Capture the cell that displays the provided text and extract its [x, y] central coordinate. 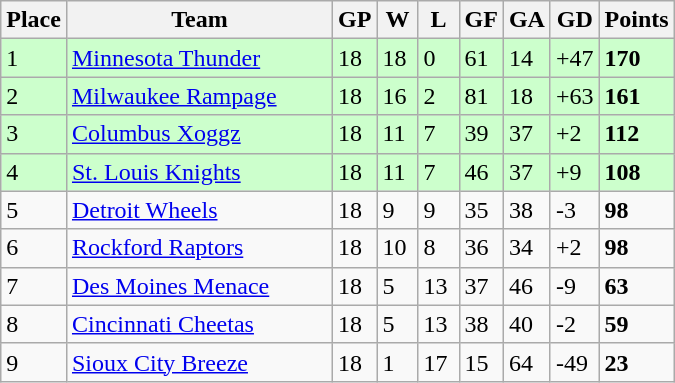
+63 [574, 96]
3 [34, 134]
-9 [574, 286]
63 [636, 286]
Des Moines Menace [199, 286]
+9 [574, 172]
39 [481, 134]
0 [438, 58]
59 [636, 324]
-49 [574, 362]
108 [636, 172]
Minnesota Thunder [199, 58]
Place [34, 20]
161 [636, 96]
10 [398, 248]
6 [34, 248]
81 [481, 96]
Sioux City Breeze [199, 362]
16 [398, 96]
170 [636, 58]
14 [526, 58]
35 [481, 210]
GD [574, 20]
36 [481, 248]
L [438, 20]
-3 [574, 210]
GF [481, 20]
112 [636, 134]
St. Louis Knights [199, 172]
Milwaukee Rampage [199, 96]
Cincinnati Cheetas [199, 324]
61 [481, 58]
Team [199, 20]
Columbus Xoggz [199, 134]
+47 [574, 58]
4 [34, 172]
GP [355, 20]
23 [636, 362]
-2 [574, 324]
40 [526, 324]
15 [481, 362]
GA [526, 20]
Rockford Raptors [199, 248]
64 [526, 362]
34 [526, 248]
W [398, 20]
Detroit Wheels [199, 210]
Points [636, 20]
17 [438, 362]
